Provide the [x, y] coordinate of the cell's center where the given text is located.  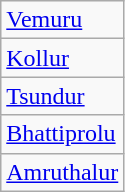
Amruthalur [62, 172]
Vemuru [62, 20]
Bhattiprolu [62, 134]
Tsundur [62, 96]
Kollur [62, 58]
